For the text-containing cell, return its midpoint in (x, y) coordinate format. 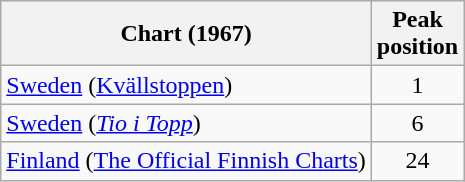
Sweden (Kvällstoppen) (186, 85)
6 (417, 123)
24 (417, 161)
1 (417, 85)
Chart (1967) (186, 34)
Finland (The Official Finnish Charts) (186, 161)
Peakposition (417, 34)
Sweden (Tio i Topp) (186, 123)
